Determine the (x, y) coordinate at the center of the cell enclosing the given text.  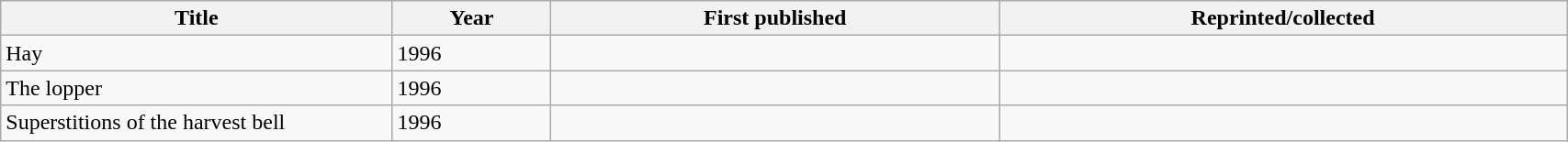
The lopper (197, 88)
Reprinted/collected (1283, 18)
First published (775, 18)
Hay (197, 53)
Superstitions of the harvest bell (197, 123)
Year (472, 18)
Title (197, 18)
